Return the [X, Y] coordinate for the center point of the cell that contains the specified text.  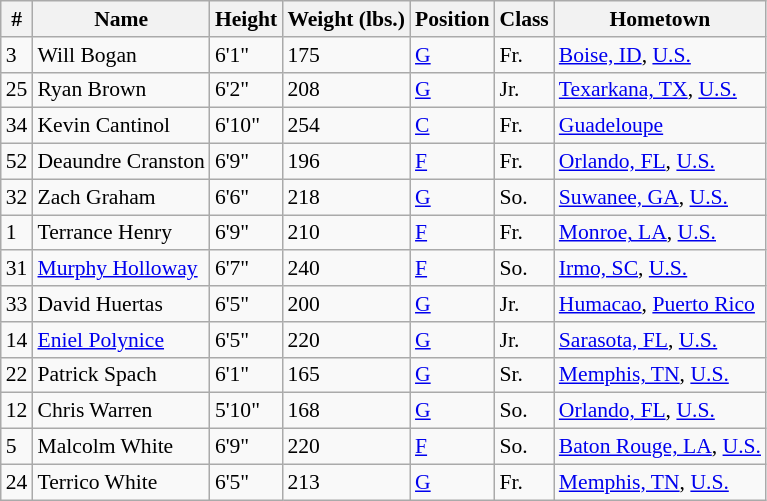
6'6" [246, 197]
Guadeloupe [660, 126]
22 [17, 375]
Sr. [524, 375]
12 [17, 411]
24 [17, 482]
31 [17, 269]
Irmo, SC, U.S. [660, 269]
168 [346, 411]
Deaundre Cranston [120, 162]
34 [17, 126]
Monroe, LA, U.S. [660, 233]
Patrick Spach [120, 375]
14 [17, 340]
David Huertas [120, 304]
213 [346, 482]
5 [17, 447]
Malcolm White [120, 447]
208 [346, 90]
240 [346, 269]
# [17, 19]
Weight (lbs.) [346, 19]
Name [120, 19]
33 [17, 304]
1 [17, 233]
Zach Graham [120, 197]
Class [524, 19]
Murphy Holloway [120, 269]
6'10" [246, 126]
52 [17, 162]
165 [346, 375]
25 [17, 90]
175 [346, 55]
Suwanee, GA, U.S. [660, 197]
Terrico White [120, 482]
Texarkana, TX, U.S. [660, 90]
C [452, 126]
Baton Rouge, LA, U.S. [660, 447]
3 [17, 55]
196 [346, 162]
Humacao, Puerto Rico [660, 304]
Ryan Brown [120, 90]
Terrance Henry [120, 233]
Kevin Cantinol [120, 126]
218 [346, 197]
Height [246, 19]
Hometown [660, 19]
210 [346, 233]
Boise, ID, U.S. [660, 55]
Will Bogan [120, 55]
Eniel Polynice [120, 340]
5'10" [246, 411]
Position [452, 19]
Chris Warren [120, 411]
254 [346, 126]
6'2" [246, 90]
200 [346, 304]
Sarasota, FL, U.S. [660, 340]
6'7" [246, 269]
32 [17, 197]
